Pinpoint the cell where the given text exists, returning its [x, y] midpoint coordinate. 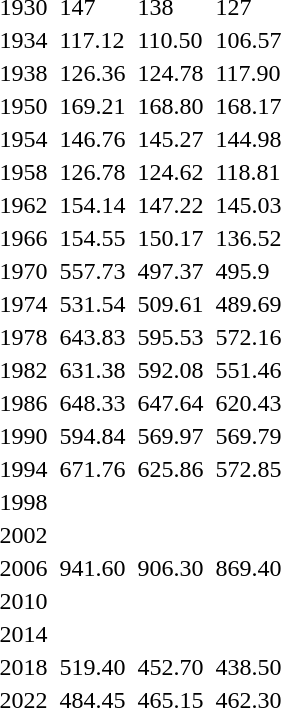
126.36 [92, 73]
509.61 [170, 304]
647.64 [170, 403]
147.22 [170, 205]
146.76 [92, 139]
631.38 [92, 370]
110.50 [170, 40]
126.78 [92, 172]
648.33 [92, 403]
117.12 [92, 40]
592.08 [170, 370]
519.40 [92, 667]
569.97 [170, 436]
169.21 [92, 106]
124.78 [170, 73]
643.83 [92, 337]
594.84 [92, 436]
452.70 [170, 667]
906.30 [170, 568]
497.37 [170, 271]
154.55 [92, 238]
168.80 [170, 106]
595.53 [170, 337]
671.76 [92, 469]
941.60 [92, 568]
124.62 [170, 172]
625.86 [170, 469]
150.17 [170, 238]
531.54 [92, 304]
154.14 [92, 205]
557.73 [92, 271]
145.27 [170, 139]
